Determine the (x, y) coordinate at the center of the cell enclosing the given text.  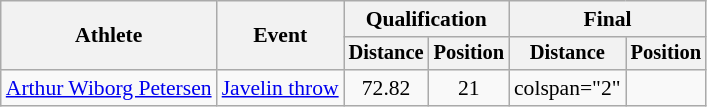
Qualification (426, 19)
colspan="2" (568, 88)
Event (280, 36)
Javelin throw (280, 88)
Final (608, 19)
Arthur Wiborg Petersen (109, 88)
21 (469, 88)
72.82 (386, 88)
Athlete (109, 36)
